For the text-containing cell, return its midpoint in [x, y] coordinate format. 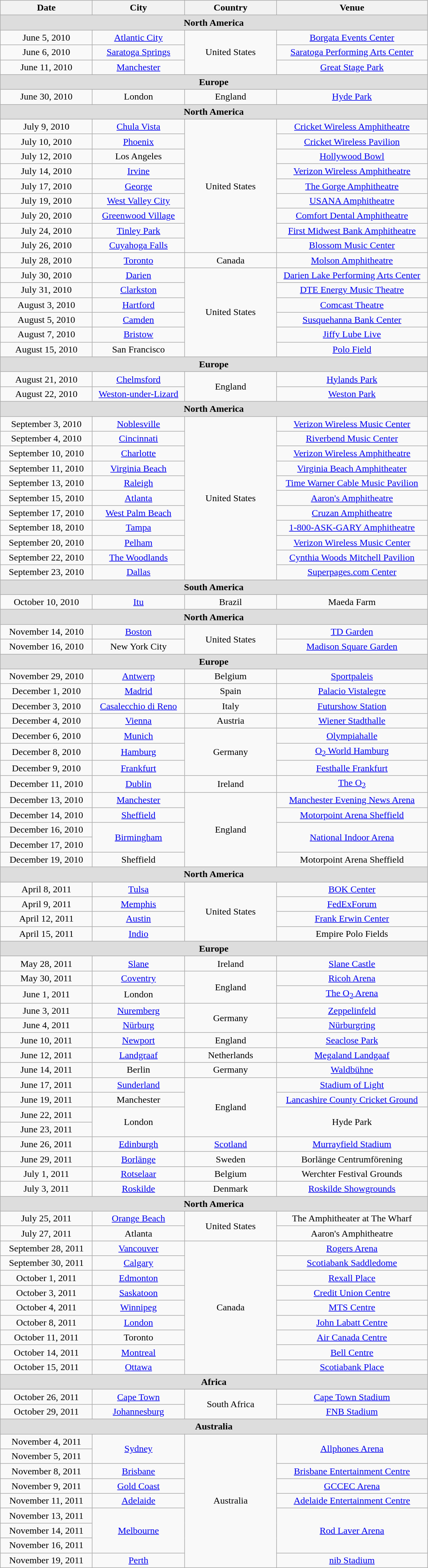
Superpages.com Center [352, 572]
Sweden [231, 1159]
The O2 [352, 784]
Greenwood Village [139, 216]
November 14, 2010 [46, 632]
October 14, 2011 [46, 1352]
July 9, 2010 [46, 126]
August 21, 2010 [46, 379]
Rotselaar [139, 1174]
Cincinnati [139, 439]
Borgata Events Center [352, 37]
October 4, 2011 [46, 1308]
Weston-under-Lizard [139, 394]
Memphis [139, 904]
December 1, 2010 [46, 691]
November 14, 2011 [46, 1531]
Brisbane [139, 1471]
July 30, 2010 [46, 275]
Scotiabank Saddledome [352, 1263]
December 13, 2010 [46, 800]
Pelham [139, 543]
April 9, 2011 [46, 904]
Futurshow Station [352, 706]
October 26, 2011 [46, 1397]
Bristow [139, 335]
September 17, 2010 [46, 513]
September 10, 2010 [46, 454]
Raleigh [139, 483]
Sydney [139, 1449]
Phoenix [139, 141]
Scotiabank Place [352, 1367]
Tampa [139, 528]
October 8, 2011 [46, 1322]
July 12, 2010 [46, 156]
Saskatoon [139, 1293]
Weston Park [352, 394]
Coventry [139, 978]
Cricket Wireless Pavilion [352, 141]
November 16, 2010 [46, 646]
FNB Stadium [352, 1411]
Palacio Vistalegre [352, 691]
September 13, 2010 [46, 483]
Austin [139, 919]
DTE Energy Music Theatre [352, 290]
Boston [139, 632]
Darien [139, 275]
Spain [231, 691]
Chula Vista [139, 126]
May 30, 2011 [46, 978]
July 10, 2010 [46, 141]
August 5, 2010 [46, 320]
Rexall Place [352, 1278]
June 11, 2010 [46, 67]
Ottawa [139, 1367]
July 27, 2011 [46, 1233]
Jiffy Lube Live [352, 335]
Orange Beach [139, 1219]
September 3, 2010 [46, 424]
Cape Town [139, 1397]
Madrid [139, 691]
November 11, 2011 [46, 1501]
Credit Union Centre [352, 1293]
September 28, 2011 [46, 1248]
Borlänge Centrumförening [352, 1159]
MTS Centre [352, 1308]
Africa [214, 1382]
April 8, 2011 [46, 889]
Empire Polo Fields [352, 934]
Festhalle Frankfurt [352, 768]
Virginia Beach Amphitheater [352, 468]
Adelaide Entertainment Centre [352, 1501]
Hamburg [139, 752]
Country [231, 8]
Brisbane Entertainment Centre [352, 1471]
November 13, 2011 [46, 1516]
Rogers Arena [352, 1248]
Date [46, 8]
July 1, 2011 [46, 1174]
Rod Laver Arena [352, 1531]
November 19, 2011 [46, 1560]
June 5, 2010 [46, 37]
September 23, 2010 [46, 572]
Tinley Park [139, 231]
Saratoga Springs [139, 52]
Polo Field [352, 349]
Nürburg [139, 1025]
June 1, 2011 [46, 994]
July 28, 2010 [46, 260]
Vienna [139, 721]
July 19, 2010 [46, 201]
Comcast Theatre [352, 305]
Cuyahoga Falls [139, 246]
Comfort Dental Amphitheatre [352, 216]
Great Stage Park [352, 67]
December 8, 2010 [46, 752]
Ricoh Arena [352, 978]
Waldbühne [352, 1070]
Austria [231, 721]
Clarkston [139, 290]
November 16, 2011 [46, 1545]
June 29, 2011 [46, 1159]
nib Stadium [352, 1560]
June 4, 2011 [46, 1025]
June 3, 2011 [46, 1011]
Landgraaf [139, 1055]
Stadium of Light [352, 1085]
Nürburgring [352, 1025]
Edinburgh [139, 1144]
June 19, 2011 [46, 1100]
December 19, 2010 [46, 860]
Vancouver [139, 1248]
Darien Lake Performing Arts Center [352, 275]
June 12, 2011 [46, 1055]
November 5, 2011 [46, 1456]
Susquehanna Bank Center [352, 320]
October 11, 2011 [46, 1337]
The Amphitheater at The Wharf [352, 1219]
August 3, 2010 [46, 305]
December 4, 2010 [46, 721]
Lancashire County Cricket Ground [352, 1100]
Cricket Wireless Amphitheatre [352, 126]
December 11, 2010 [46, 784]
Denmark [231, 1189]
Casalecchio di Reno [139, 706]
September 30, 2011 [46, 1263]
South America [214, 587]
Dallas [139, 572]
Molson Amphitheatre [352, 260]
Johannesburg [139, 1411]
October 15, 2011 [46, 1367]
Tulsa [139, 889]
Werchter Festival Grounds [352, 1174]
June 10, 2011 [46, 1040]
June 30, 2010 [46, 97]
George [139, 186]
Itu [139, 602]
September 11, 2010 [46, 468]
Saratoga Performing Arts Center [352, 52]
October 1, 2011 [46, 1278]
Berlin [139, 1070]
Bell Centre [352, 1352]
Dublin [139, 784]
Cape Town Stadium [352, 1397]
Hollywood Bowl [352, 156]
Netherlands [231, 1055]
1-800-ASK-GARY Amphitheatre [352, 528]
Adelaide [139, 1501]
Montreal [139, 1352]
Chelmsford [139, 379]
Hylands Park [352, 379]
Brazil [231, 602]
Allphones Arena [352, 1449]
September 22, 2010 [46, 557]
December 16, 2010 [46, 830]
June 14, 2011 [46, 1070]
Time Warner Cable Music Pavilion [352, 483]
USANA Amphitheatre [352, 201]
Riverbend Music Center [352, 439]
May 28, 2011 [46, 963]
November 4, 2011 [46, 1442]
Noblesville [139, 424]
West Valley City [139, 201]
Slane [139, 963]
July 25, 2011 [46, 1219]
July 17, 2010 [46, 186]
Gold Coast [139, 1486]
Edmonton [139, 1278]
South Africa [231, 1404]
Irvine [139, 171]
Venue [352, 8]
November 8, 2011 [46, 1471]
City [139, 8]
Roskilde Showgrounds [352, 1189]
December 17, 2010 [46, 845]
Antwerp [139, 676]
September 20, 2010 [46, 543]
August 7, 2010 [46, 335]
October 29, 2011 [46, 1411]
GCCEC Arena [352, 1486]
October 10, 2010 [46, 602]
First Midwest Bank Amphitheatre [352, 231]
National Indoor Arena [352, 837]
October 3, 2011 [46, 1293]
Charlotte [139, 454]
BOK Center [352, 889]
Birmingham [139, 837]
Melbourne [139, 1531]
September 4, 2010 [46, 439]
Indio [139, 934]
West Palm Beach [139, 513]
Cynthia Woods Mitchell Pavilion [352, 557]
July 24, 2010 [46, 231]
July 20, 2010 [46, 216]
Manchester Evening News Arena [352, 800]
FedExForum [352, 904]
Hartford [139, 305]
Slane Castle [352, 963]
Wiener Stadthalle [352, 721]
July 31, 2010 [46, 290]
Camden [139, 320]
Munich [139, 736]
Calgary [139, 1263]
Sunderland [139, 1085]
November 29, 2010 [46, 676]
Megaland Landgaaf [352, 1055]
Frank Erwin Center [352, 919]
August 22, 2010 [46, 394]
Sportpaleis [352, 676]
Cruzan Amphitheatre [352, 513]
The O2 Arena [352, 994]
June 17, 2011 [46, 1085]
September 18, 2010 [46, 528]
June 6, 2010 [46, 52]
December 14, 2010 [46, 815]
Maeda Farm [352, 602]
June 22, 2011 [46, 1114]
Virginia Beach [139, 468]
December 6, 2010 [46, 736]
September 15, 2010 [46, 498]
December 9, 2010 [46, 768]
Zeppelinfeld [352, 1011]
Roskilde [139, 1189]
Olympiahalle [352, 736]
Newport [139, 1040]
John Labatt Centre [352, 1322]
April 12, 2011 [46, 919]
July 14, 2010 [46, 171]
April 15, 2011 [46, 934]
Borlänge [139, 1159]
June 23, 2011 [46, 1129]
Scotland [231, 1144]
Atlantic City [139, 37]
Madison Square Garden [352, 646]
Frankfurt [139, 768]
The Woodlands [139, 557]
O2 World Hamburg [352, 752]
July 26, 2010 [46, 246]
Air Canada Centre [352, 1337]
TD Garden [352, 632]
Seaclose Park [352, 1040]
Italy [231, 706]
Blossom Music Center [352, 246]
June 26, 2011 [46, 1144]
San Francisco [139, 349]
August 15, 2010 [46, 349]
Winnipeg [139, 1308]
The Gorge Amphitheatre [352, 186]
Perth [139, 1560]
Murrayfield Stadium [352, 1144]
December 3, 2010 [46, 706]
New York City [139, 646]
November 9, 2011 [46, 1486]
Los Angeles [139, 156]
July 3, 2011 [46, 1189]
Nuremberg [139, 1011]
